Identify which cell holds the provided text, then report its (x, y) central coordinate. 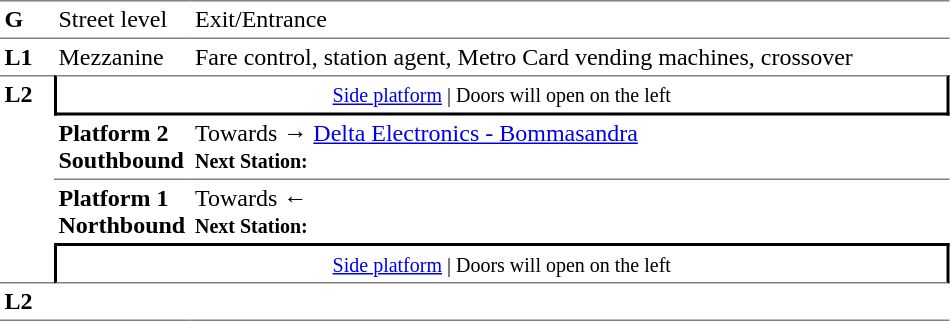
Street level (122, 20)
Fare control, station agent, Metro Card vending machines, crossover (570, 57)
Mezzanine (122, 57)
Towards → Delta Electronics - BommasandraNext Station: (570, 148)
L2 (27, 179)
Platform 1Northbound (122, 212)
L1 (27, 57)
Exit/Entrance (570, 20)
Platform 2Southbound (122, 148)
Towards ← Next Station: (570, 212)
G (27, 20)
